Determine the (X, Y) coordinate at the center of the cell enclosing the given text.  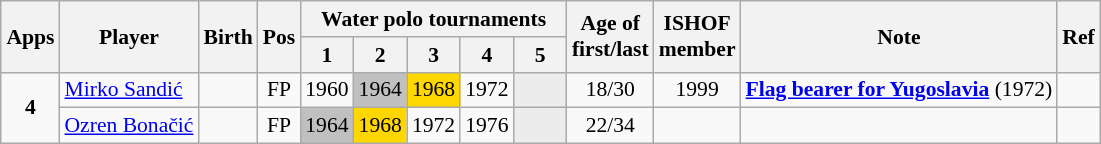
ISHOFmember (698, 36)
1960 (326, 90)
Mirko Sandić (128, 90)
5 (540, 55)
Player (128, 36)
1999 (698, 90)
Birth (228, 36)
Ref (1078, 36)
Pos (280, 36)
2 (380, 55)
Apps (30, 36)
Water polo tournaments (434, 19)
Ozren Bonačić (128, 126)
22/34 (610, 126)
1 (326, 55)
Age offirst/last (610, 36)
Flag bearer for Yugoslavia (1972) (900, 90)
Note (900, 36)
3 (434, 55)
18/30 (610, 90)
1976 (486, 126)
